For the text-containing cell, return its midpoint in (X, Y) coordinate format. 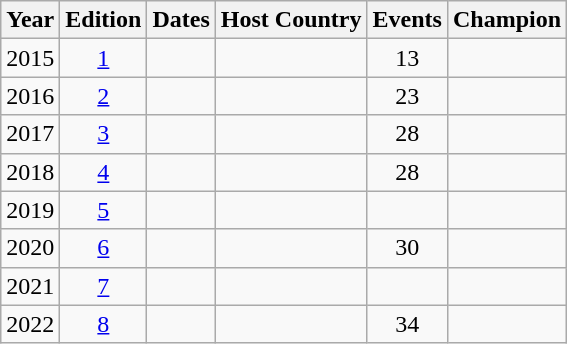
6 (104, 248)
4 (104, 172)
Host Country (291, 20)
2 (104, 96)
2019 (30, 210)
Year (30, 20)
23 (407, 96)
Champion (506, 20)
7 (104, 286)
2015 (30, 58)
34 (407, 324)
2017 (30, 134)
2022 (30, 324)
2016 (30, 96)
8 (104, 324)
5 (104, 210)
30 (407, 248)
Dates (181, 20)
2020 (30, 248)
Edition (104, 20)
2021 (30, 286)
1 (104, 58)
13 (407, 58)
3 (104, 134)
2018 (30, 172)
Events (407, 20)
